Determine the [X, Y] coordinate at the center of the cell enclosing the given text.  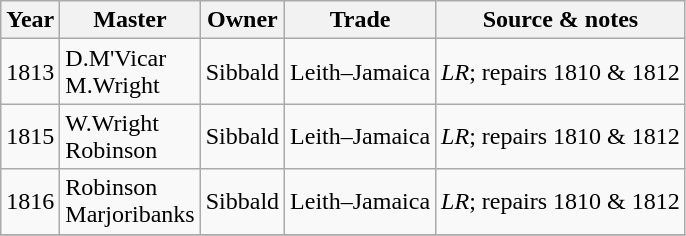
RobinsonMarjoribanks [130, 202]
Source & notes [561, 20]
1816 [30, 202]
1813 [30, 72]
D.M'VicarM.Wright [130, 72]
Year [30, 20]
Owner [242, 20]
Master [130, 20]
1815 [30, 136]
W.WrightRobinson [130, 136]
Trade [360, 20]
